Extract the (X, Y) coordinate from the center of the cell holding the provided text.  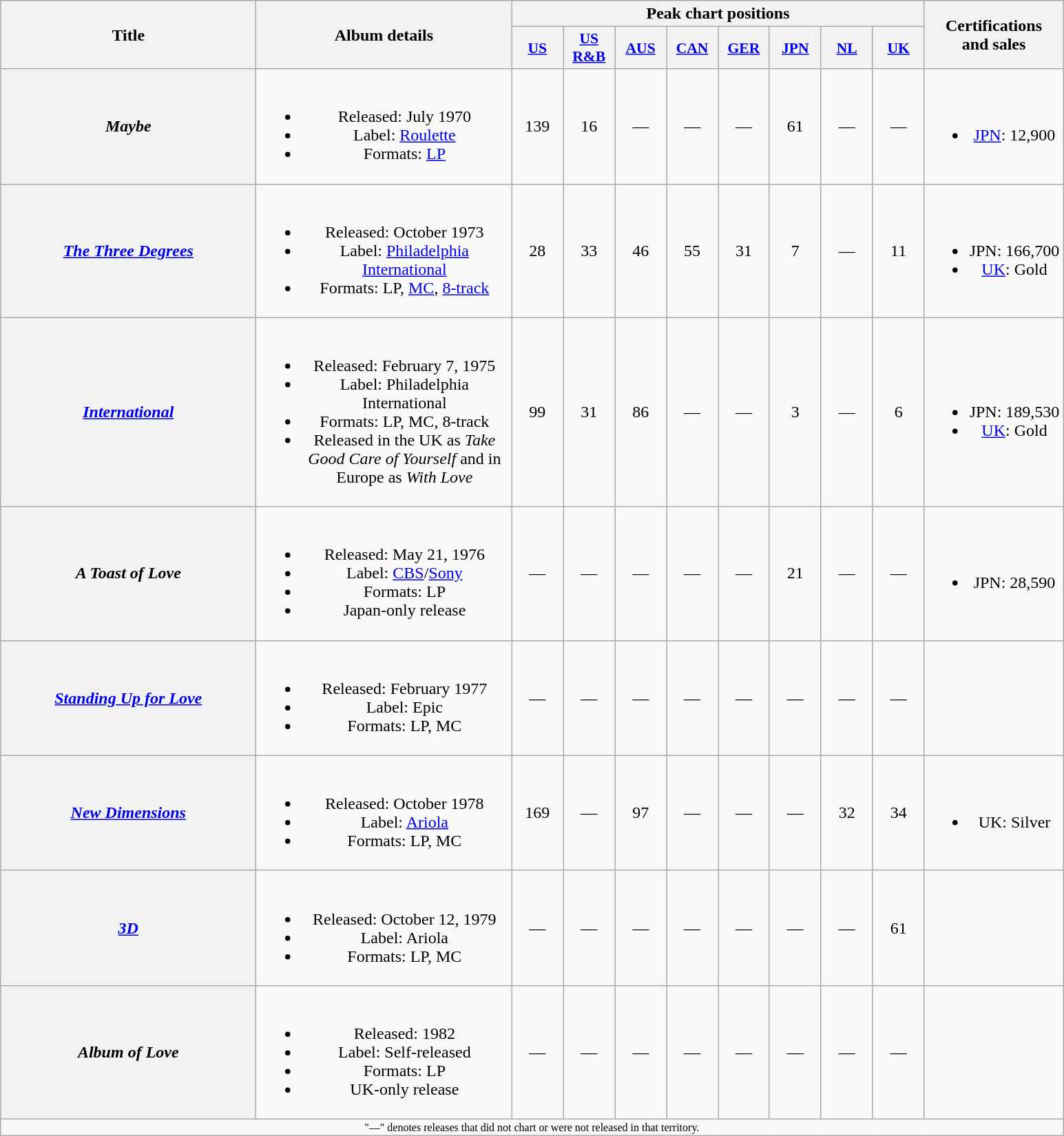
139 (537, 127)
33 (590, 251)
21 (795, 574)
32 (847, 812)
UK: Silver (994, 812)
International (128, 412)
"—" denotes releases that did not chart or were not released in that territory. (532, 1127)
Released: May 21, 1976Label: CBS/SonyFormats: LPJapan-only release (384, 574)
Album of Love (128, 1052)
Released: October 12, 1979Label: AriolaFormats: LP, MC (384, 928)
Released: October 1973Label: Philadelphia InternationalFormats: LP, MC, 8-track (384, 251)
A Toast of Love (128, 574)
46 (640, 251)
US (537, 48)
3 (795, 412)
Released: February 1977Label: EpicFormats: LP, MC (384, 698)
34 (898, 812)
55 (693, 251)
JPN: 166,700UK: Gold (994, 251)
Title (128, 34)
JPN: 28,590 (994, 574)
US R&B (590, 48)
6 (898, 412)
Released: October 1978Label: AriolaFormats: LP, MC (384, 812)
99 (537, 412)
JPN (795, 48)
Certificationsand sales (994, 34)
7 (795, 251)
Released: July 1970Label: RouletteFormats: LP (384, 127)
JPN: 12,900 (994, 127)
Peak chart positions (718, 14)
11 (898, 251)
169 (537, 812)
NL (847, 48)
Maybe (128, 127)
Album details (384, 34)
New Dimensions (128, 812)
The Three Degrees (128, 251)
GER (744, 48)
CAN (693, 48)
AUS (640, 48)
UK (898, 48)
Standing Up for Love (128, 698)
3D (128, 928)
JPN: 189,530UK: Gold (994, 412)
28 (537, 251)
Released: 1982Label: Self-releasedFormats: LPUK-only release (384, 1052)
86 (640, 412)
16 (590, 127)
97 (640, 812)
